Detect which cell encompasses the target text, then output its (x, y) center coordinate. 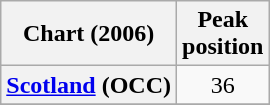
Scotland (OCC) (89, 85)
Peakposition (223, 34)
36 (223, 85)
Chart (2006) (89, 34)
